Capture the cell that displays the provided text and extract its [x, y] central coordinate. 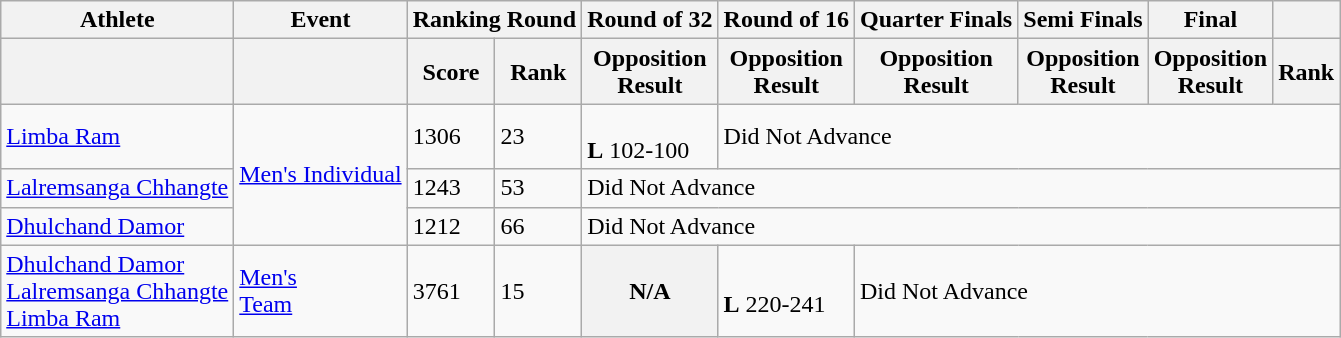
L 220-241 [786, 291]
N/A [650, 291]
53 [538, 188]
Quarter Finals [936, 20]
Dhulchand Damor [118, 226]
Ranking Round [494, 20]
Event [320, 20]
3761 [451, 291]
Lalremsanga Chhangte [118, 188]
Round of 16 [786, 20]
Athlete [118, 20]
Score [451, 72]
Limba Ram [118, 136]
Dhulchand DamorLalremsanga ChhangteLimba Ram [118, 291]
66 [538, 226]
Men'sTeam [320, 291]
Round of 32 [650, 20]
L 102-100 [650, 136]
1212 [451, 226]
Semi Finals [1083, 20]
23 [538, 136]
15 [538, 291]
Men's Individual [320, 174]
1243 [451, 188]
Final [1210, 20]
1306 [451, 136]
